For the text-containing cell, return its midpoint in [x, y] coordinate format. 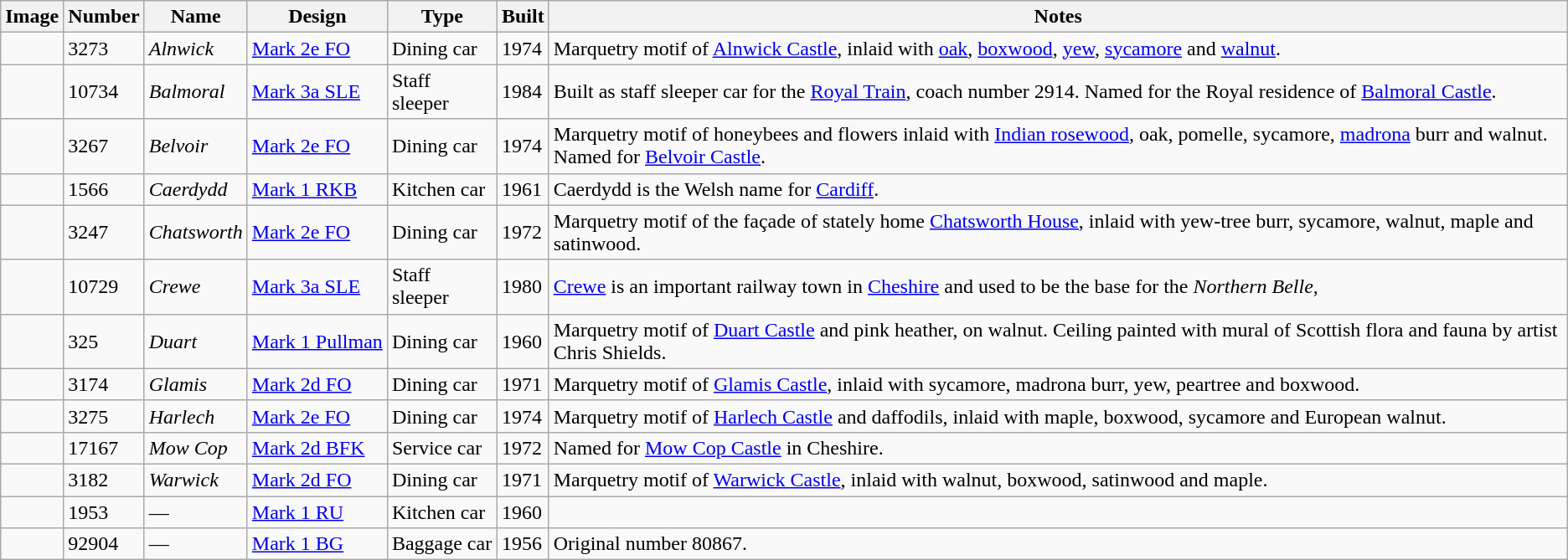
Crewe [196, 286]
Baggage car [442, 544]
Marquetry motif of Harlech Castle and daffodils, inlaid with maple, boxwood, sycamore and European walnut. [1058, 416]
Harlech [196, 416]
Marquetry motif of honeybees and flowers inlaid with Indian rosewood, oak, pomelle, sycamore, madrona burr and walnut. Named for Belvoir Castle. [1058, 146]
Mark 1 RKB [317, 189]
Marquetry motif of Warwick Castle, inlaid with walnut, boxwood, satinwood and maple. [1058, 480]
3247 [104, 233]
Marquetry motif of Duart Castle and pink heather, on walnut. Ceiling painted with mural of Scottish flora and fauna by artist Chris Shields. [1058, 342]
Marquetry motif of the façade of stately home Chatsworth House, inlaid with yew-tree burr, sycamore, walnut, maple and satinwood. [1058, 233]
Marquetry motif of Glamis Castle, inlaid with sycamore, madrona burr, yew, peartree and boxwood. [1058, 384]
Caerdydd is the Welsh name for Cardiff. [1058, 189]
Service car [442, 448]
Balmoral [196, 92]
Crewe is an important railway town in Cheshire and used to be the base for the Northern Belle, [1058, 286]
325 [104, 342]
Glamis [196, 384]
Duart [196, 342]
Alnwick [196, 49]
1953 [104, 511]
1984 [523, 92]
Image [32, 17]
Chatsworth [196, 233]
Belvoir [196, 146]
3174 [104, 384]
Marquetry motif of Alnwick Castle, inlaid with oak, boxwood, yew, sycamore and walnut. [1058, 49]
Built [523, 17]
10734 [104, 92]
Notes [1058, 17]
Mark 1 RU [317, 511]
Warwick [196, 480]
Mow Cop [196, 448]
Named for Mow Cop Castle in Cheshire. [1058, 448]
3273 [104, 49]
3275 [104, 416]
Caerdydd [196, 189]
92904 [104, 544]
Design [317, 17]
Mark 1 BG [317, 544]
Mark 1 Pullman [317, 342]
Mark 2d BFK [317, 448]
Original number 80867. [1058, 544]
Built as staff sleeper car for the Royal Train, coach number 2914. Named for the Royal residence of Balmoral Castle. [1058, 92]
3182 [104, 480]
1980 [523, 286]
1961 [523, 189]
Name [196, 17]
Type [442, 17]
Number [104, 17]
17167 [104, 448]
3267 [104, 146]
1566 [104, 189]
1956 [523, 544]
10729 [104, 286]
